Search for the cell housing the specified text and yield its [X, Y] center coordinate. 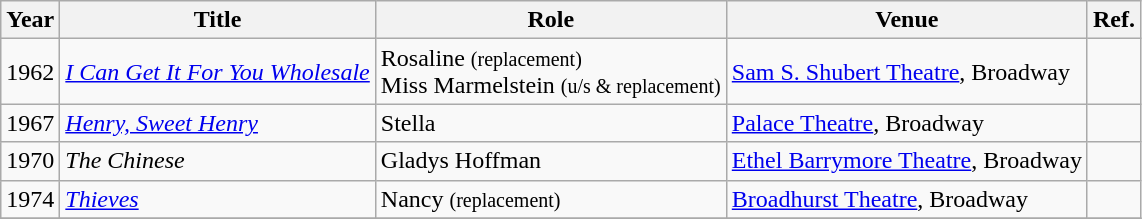
I Can Get It For You Wholesale [218, 72]
Henry, Sweet Henry [218, 123]
Broadhurst Theatre, Broadway [906, 199]
Role [550, 20]
1974 [30, 199]
Palace Theatre, Broadway [906, 123]
The Chinese [218, 161]
Nancy (replacement) [550, 199]
Stella [550, 123]
1962 [30, 72]
Gladys Hoffman [550, 161]
Rosaline (replacement) Miss Marmelstein (u/s & replacement) [550, 72]
Thieves [218, 199]
Ref. [1114, 20]
Venue [906, 20]
Title [218, 20]
Year [30, 20]
1970 [30, 161]
Ethel Barrymore Theatre, Broadway [906, 161]
Sam S. Shubert Theatre, Broadway [906, 72]
1967 [30, 123]
